Provide the (X, Y) coordinate of the cell's center where the given text is located.  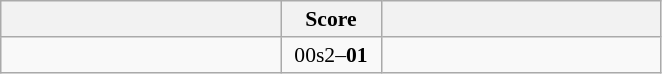
00s2–01 (331, 55)
Score (331, 19)
